Scan for the cell matching the given text and deliver its (X, Y) coordinate at center. 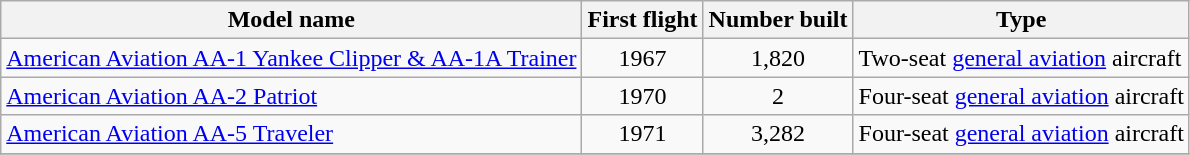
1967 (642, 58)
1970 (642, 96)
First flight (642, 20)
American Aviation AA-1 Yankee Clipper & AA-1A Trainer (292, 58)
American Aviation AA-2 Patriot (292, 96)
Number built (778, 20)
Two-seat general aviation aircraft (1021, 58)
American Aviation AA-5 Traveler (292, 134)
1971 (642, 134)
3,282 (778, 134)
2 (778, 96)
Type (1021, 20)
Model name (292, 20)
1,820 (778, 58)
